Scan for the cell matching the given text and deliver its (X, Y) coordinate at center. 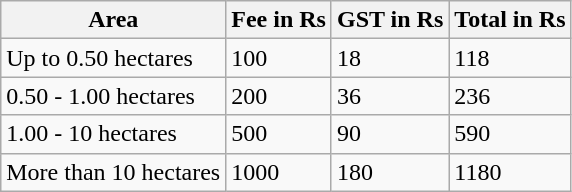
590 (510, 134)
100 (279, 58)
Area (114, 20)
118 (510, 58)
More than 10 hectares (114, 172)
236 (510, 96)
1.00 - 10 hectares (114, 134)
0.50 - 1.00 hectares (114, 96)
1180 (510, 172)
1000 (279, 172)
180 (390, 172)
Up to 0.50 hectares (114, 58)
GST in Rs (390, 20)
90 (390, 134)
36 (390, 96)
18 (390, 58)
Total in Rs (510, 20)
Fee in Rs (279, 20)
500 (279, 134)
200 (279, 96)
